Locate the cell with the specified text and output its (x, y) center coordinate. 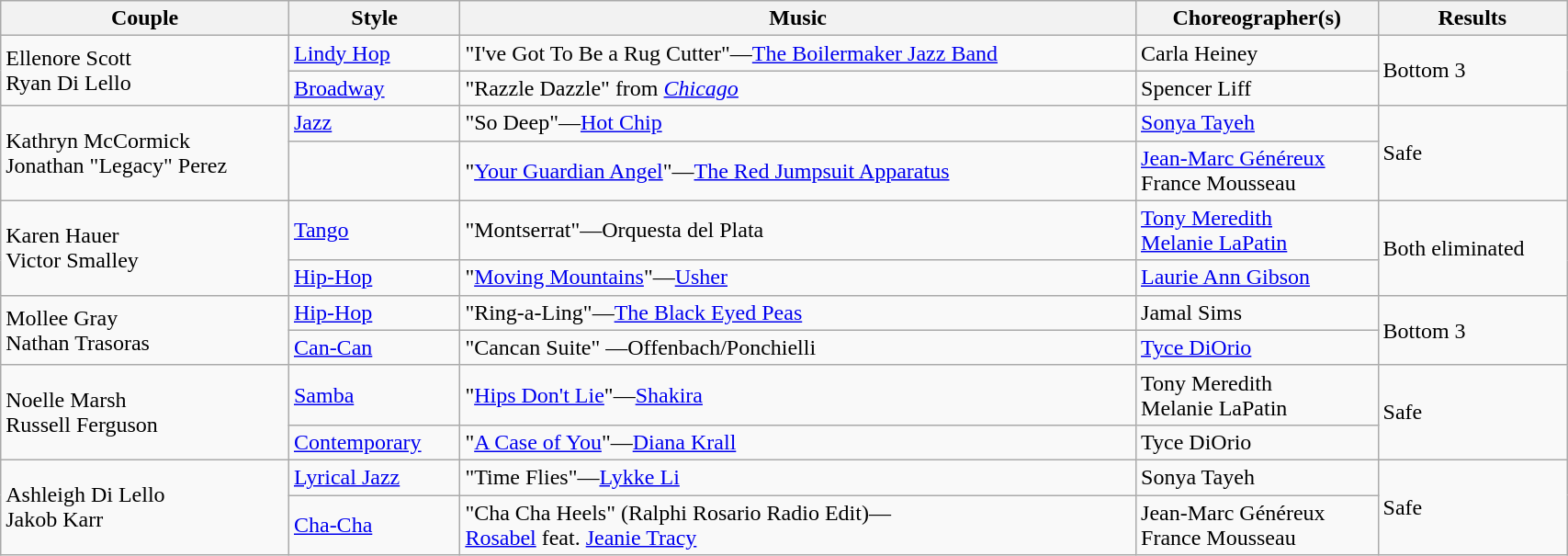
"So Deep"—Hot Chip (798, 123)
Tango (374, 230)
"Razzle Dazzle" from Chicago (798, 88)
Contemporary (374, 442)
Lindy Hop (374, 53)
Samba (374, 395)
Couple (145, 18)
Kathryn McCormickJonathan "Legacy" Perez (145, 153)
Can-Can (374, 347)
Karen HauerVictor Smalley (145, 248)
"Moving Mountains"—Usher (798, 278)
"Time Flies"—Lykke Li (798, 477)
Lyrical Jazz (374, 477)
Laurie Ann Gibson (1258, 278)
Ellenore ScottRyan Di Lello (145, 71)
Music (798, 18)
Carla Heiney (1258, 53)
Style (374, 18)
"I've Got To Be a Rug Cutter"—The Boilermaker Jazz Band (798, 53)
Cha-Cha (374, 524)
"Ring-a-Ling"—The Black Eyed Peas (798, 312)
Mollee GrayNathan Trasoras (145, 330)
"Cha Cha Heels" (Ralphi Rosario Radio Edit)—Rosabel feat. Jeanie Tracy (798, 524)
Results (1472, 18)
Jazz (374, 123)
Both eliminated (1472, 248)
"Hips Don't Lie"—Shakira (798, 395)
Jamal Sims (1258, 312)
"Cancan Suite" —Offenbach/Ponchielli (798, 347)
Broadway (374, 88)
"Montserrat"—Orquesta del Plata (798, 230)
Spencer Liff (1258, 88)
"Your Guardian Angel"—The Red Jumpsuit Apparatus (798, 171)
Noelle MarshRussell Ferguson (145, 412)
Ashleigh Di LelloJakob Karr (145, 507)
"A Case of You"—Diana Krall (798, 442)
Choreographer(s) (1258, 18)
